For the text-containing cell, return its midpoint in [X, Y] coordinate format. 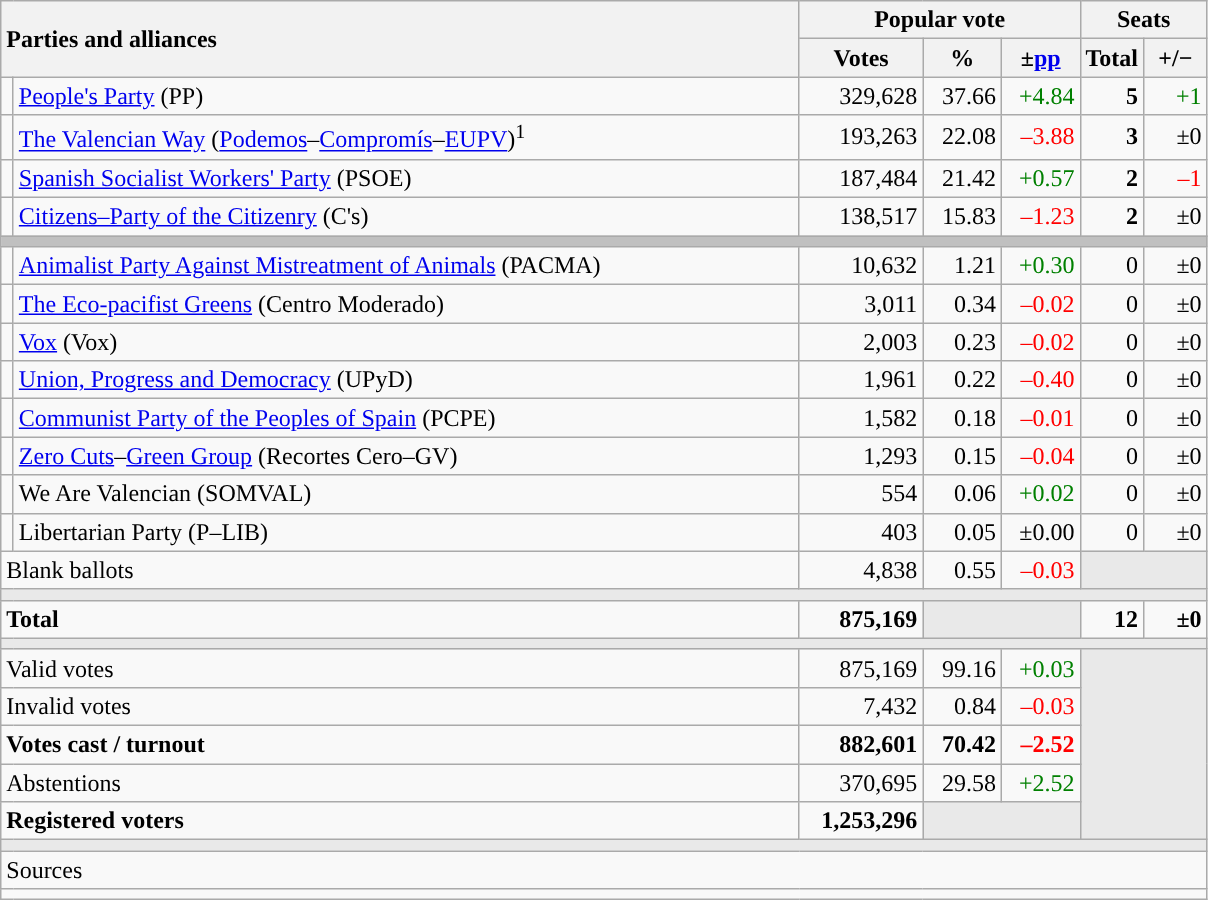
+4.84 [1040, 96]
4,838 [861, 570]
Citizens–Party of the Citizenry (C's) [406, 217]
138,517 [861, 217]
3 [1112, 138]
22.08 [962, 138]
Parties and alliances [400, 39]
±0.00 [1040, 532]
99.16 [962, 668]
+2.52 [1040, 783]
Spanish Socialist Workers' Party (PSOE) [406, 178]
Vox (Vox) [406, 342]
0.23 [962, 342]
1,253,296 [861, 821]
187,484 [861, 178]
Registered voters [400, 821]
+1 [1176, 96]
Popular vote [940, 20]
Zero Cuts–Green Group (Recortes Cero–GV) [406, 456]
7,432 [861, 706]
0.18 [962, 418]
+0.30 [1040, 266]
Libertarian Party (P–LIB) [406, 532]
Abstentions [400, 783]
12 [1112, 619]
% [962, 58]
0.05 [962, 532]
329,628 [861, 96]
15.83 [962, 217]
5 [1112, 96]
0.06 [962, 494]
–0.40 [1040, 380]
0.22 [962, 380]
882,601 [861, 745]
10,632 [861, 266]
People's Party (PP) [406, 96]
We Are Valencian (SOMVAL) [406, 494]
Votes [861, 58]
±pp [1040, 58]
1,293 [861, 456]
370,695 [861, 783]
Blank ballots [400, 570]
The Eco-pacifist Greens (Centro Moderado) [406, 304]
Votes cast / turnout [400, 745]
0.55 [962, 570]
21.42 [962, 178]
Seats [1144, 20]
+/− [1176, 58]
1.21 [962, 266]
–3.88 [1040, 138]
–1.23 [1040, 217]
+0.57 [1040, 178]
+0.02 [1040, 494]
The Valencian Way (Podemos–Compromís–EUPV)1 [406, 138]
Union, Progress and Democracy (UPyD) [406, 380]
2,003 [861, 342]
0.34 [962, 304]
29.58 [962, 783]
70.42 [962, 745]
–1 [1176, 178]
–2.52 [1040, 745]
Invalid votes [400, 706]
1,961 [861, 380]
0.15 [962, 456]
Animalist Party Against Mistreatment of Animals (PACMA) [406, 266]
+0.03 [1040, 668]
–0.01 [1040, 418]
3,011 [861, 304]
Sources [604, 870]
0.84 [962, 706]
1,582 [861, 418]
–0.04 [1040, 456]
403 [861, 532]
554 [861, 494]
Communist Party of the Peoples of Spain (PCPE) [406, 418]
Valid votes [400, 668]
37.66 [962, 96]
193,263 [861, 138]
